For the text-containing cell, return its midpoint in [X, Y] coordinate format. 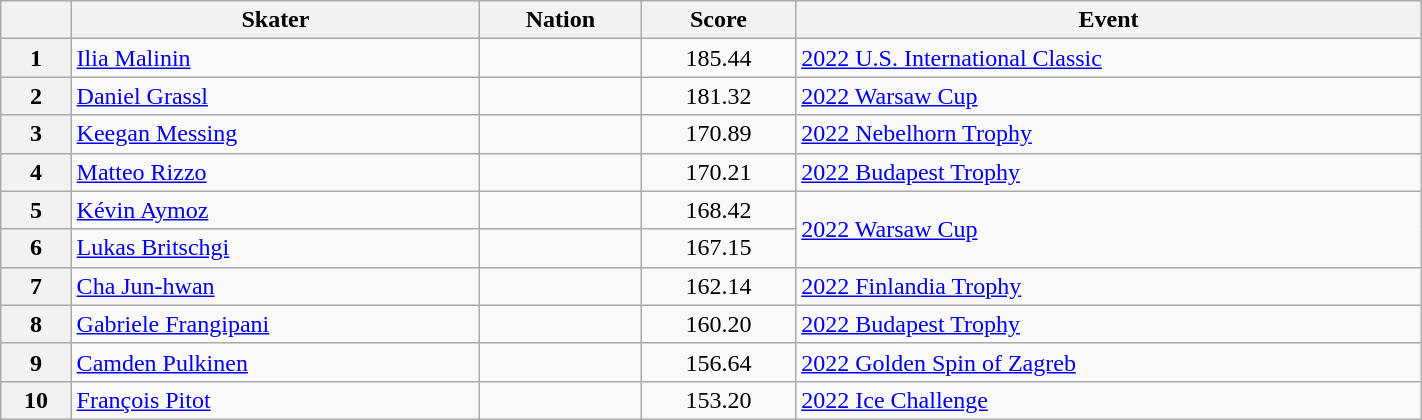
Skater [276, 20]
Event [1109, 20]
Lukas Britschgi [276, 248]
170.89 [718, 134]
2022 Golden Spin of Zagreb [1109, 362]
2022 Finlandia Trophy [1109, 286]
7 [36, 286]
2 [36, 96]
181.32 [718, 96]
185.44 [718, 58]
168.42 [718, 210]
Nation [560, 20]
156.64 [718, 362]
Camden Pulkinen [276, 362]
9 [36, 362]
1 [36, 58]
2022 Ice Challenge [1109, 400]
8 [36, 324]
6 [36, 248]
Daniel Grassl [276, 96]
Matteo Rizzo [276, 172]
François Pitot [276, 400]
Gabriele Frangipani [276, 324]
167.15 [718, 248]
5 [36, 210]
10 [36, 400]
Cha Jun-hwan [276, 286]
162.14 [718, 286]
Kévin Aymoz [276, 210]
170.21 [718, 172]
2022 U.S. International Classic [1109, 58]
3 [36, 134]
Score [718, 20]
Ilia Malinin [276, 58]
153.20 [718, 400]
160.20 [718, 324]
Keegan Messing [276, 134]
4 [36, 172]
2022 Nebelhorn Trophy [1109, 134]
